Search for the cell housing the specified text and yield its (X, Y) center coordinate. 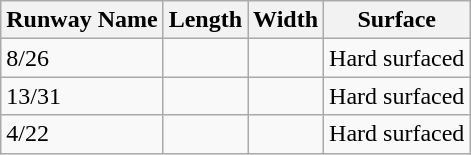
Runway Name (82, 20)
Surface (397, 20)
Width (286, 20)
Length (205, 20)
8/26 (82, 58)
4/22 (82, 134)
13/31 (82, 96)
